For the text-containing cell, return its midpoint in [X, Y] coordinate format. 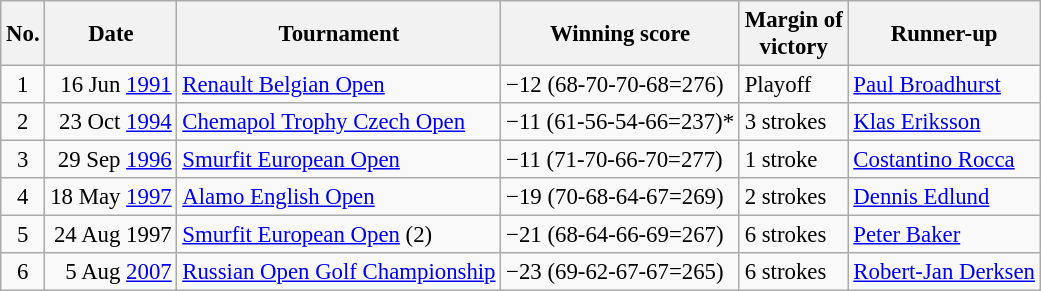
5 [23, 235]
−11 (71-70-66-70=277) [620, 160]
24 Aug 1997 [111, 235]
2 strokes [794, 197]
3 [23, 160]
1 stroke [794, 160]
−19 (70-68-64-67=269) [620, 197]
Tournament [339, 34]
Runner-up [944, 34]
Costantino Rocca [944, 160]
Date [111, 34]
16 Jun 1991 [111, 85]
29 Sep 1996 [111, 160]
18 May 1997 [111, 197]
Margin ofvictory [794, 34]
−12 (68-70-70-68=276) [620, 85]
4 [23, 197]
1 [23, 85]
Winning score [620, 34]
Smurfit European Open [339, 160]
6 strokes [794, 235]
23 Oct 1994 [111, 122]
−21 (68-64-66-69=267) [620, 235]
3 strokes [794, 122]
2 [23, 122]
Renault Belgian Open [339, 85]
Klas Eriksson [944, 122]
Smurfit European Open (2) [339, 235]
Paul Broadhurst [944, 85]
Alamo English Open [339, 197]
Playoff [794, 85]
No. [23, 34]
Peter Baker [944, 235]
−11 (61-56-54-66=237)* [620, 122]
Chemapol Trophy Czech Open [339, 122]
Dennis Edlund [944, 197]
